Find where the given text appears and provide that cell's center as (X, Y) coordinate. 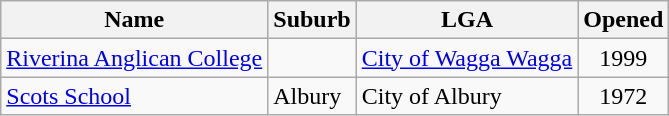
Scots School (134, 96)
Riverina Anglican College (134, 58)
Albury (312, 96)
1972 (624, 96)
City of Albury (467, 96)
Opened (624, 20)
Suburb (312, 20)
1999 (624, 58)
Name (134, 20)
LGA (467, 20)
City of Wagga Wagga (467, 58)
